Pinpoint the cell where the given text exists, returning its (x, y) midpoint coordinate. 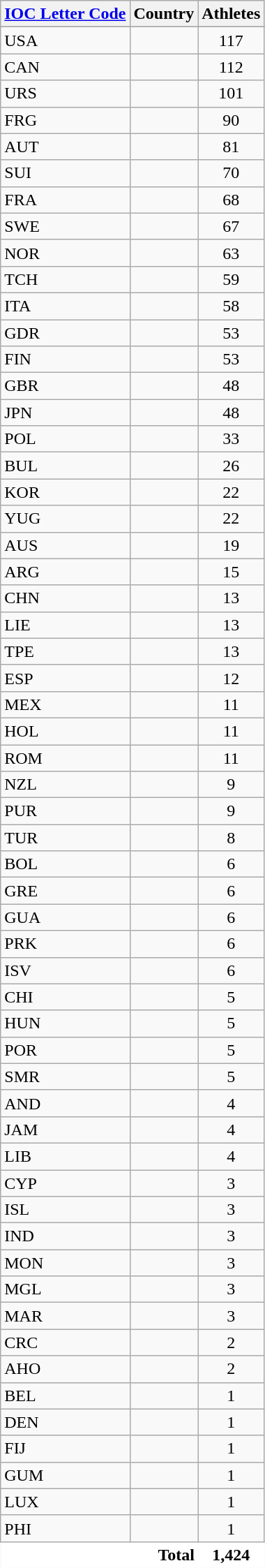
ARG (66, 572)
AUT (66, 147)
LUX (66, 1502)
33 (232, 439)
FRG (66, 120)
POL (66, 439)
USA (66, 40)
TPE (66, 651)
POR (66, 1050)
26 (232, 466)
CAN (66, 67)
IOC Letter Code (66, 14)
63 (232, 253)
JPN (66, 413)
YUG (66, 519)
GUM (66, 1475)
SWE (66, 226)
ITA (66, 306)
HOL (66, 731)
MON (66, 1263)
TCH (66, 279)
NOR (66, 253)
112 (232, 67)
LIE (66, 625)
ROM (66, 757)
NZL (66, 785)
68 (232, 200)
19 (232, 545)
CHN (66, 598)
GUA (66, 917)
ISL (66, 1210)
GRE (66, 891)
BEL (66, 1396)
AND (66, 1103)
URS (66, 94)
DEN (66, 1422)
FIJ (66, 1449)
GBR (66, 386)
67 (232, 226)
58 (232, 306)
MGL (66, 1289)
70 (232, 173)
CHI (66, 997)
8 (232, 838)
59 (232, 279)
IND (66, 1236)
FRA (66, 200)
90 (232, 120)
81 (232, 147)
ESP (66, 678)
SMR (66, 1077)
GDR (66, 333)
JAM (66, 1130)
15 (232, 572)
MEX (66, 704)
CYP (66, 1183)
PUR (66, 811)
MAR (66, 1316)
101 (232, 94)
117 (232, 40)
ISV (66, 970)
TUR (66, 838)
PHI (66, 1528)
FIN (66, 360)
BUL (66, 466)
PRK (66, 944)
1,424 (232, 1554)
Total (99, 1554)
CRC (66, 1343)
HUN (66, 1023)
Athletes (232, 14)
BOL (66, 864)
LIB (66, 1156)
KOR (66, 492)
12 (232, 678)
SUI (66, 173)
Country (164, 14)
AHO (66, 1369)
AUS (66, 545)
